Scan for the cell matching the given text and deliver its (x, y) coordinate at center. 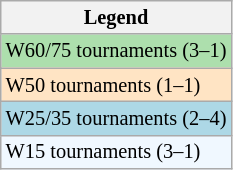
W25/35 tournaments (2–4) (116, 118)
Legend (116, 17)
W60/75 tournaments (3–1) (116, 51)
W50 tournaments (1–1) (116, 85)
W15 tournaments (3–1) (116, 152)
